For the text-containing cell, return its midpoint in (X, Y) coordinate format. 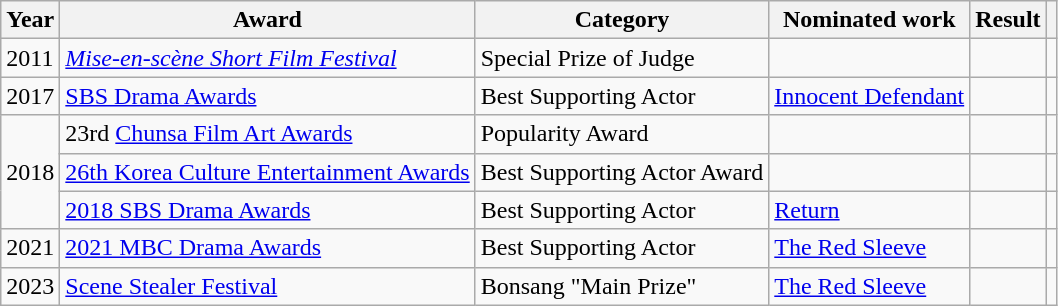
Nominated work (870, 20)
Scene Stealer Festival (268, 286)
Mise-en-scène Short Film Festival (268, 58)
2018 (30, 172)
2023 (30, 286)
2011 (30, 58)
26th Korea Culture Entertainment Awards (268, 172)
Result (1008, 20)
Innocent Defendant (870, 96)
SBS Drama Awards (268, 96)
Popularity Award (622, 134)
Special Prize of Judge (622, 58)
Year (30, 20)
Best Supporting Actor Award (622, 172)
Award (268, 20)
Category (622, 20)
Bonsang "Main Prize" (622, 286)
2017 (30, 96)
2021 (30, 248)
2021 MBC Drama Awards (268, 248)
2018 SBS Drama Awards (268, 210)
Return (870, 210)
23rd Chunsa Film Art Awards (268, 134)
